Locate the cell with the specified text and output its (x, y) center coordinate. 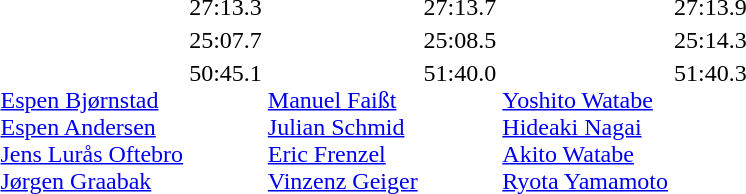
25:08.5 (460, 40)
25:07.7 (226, 40)
